Return [X, Y] of the center of cell containing provided text 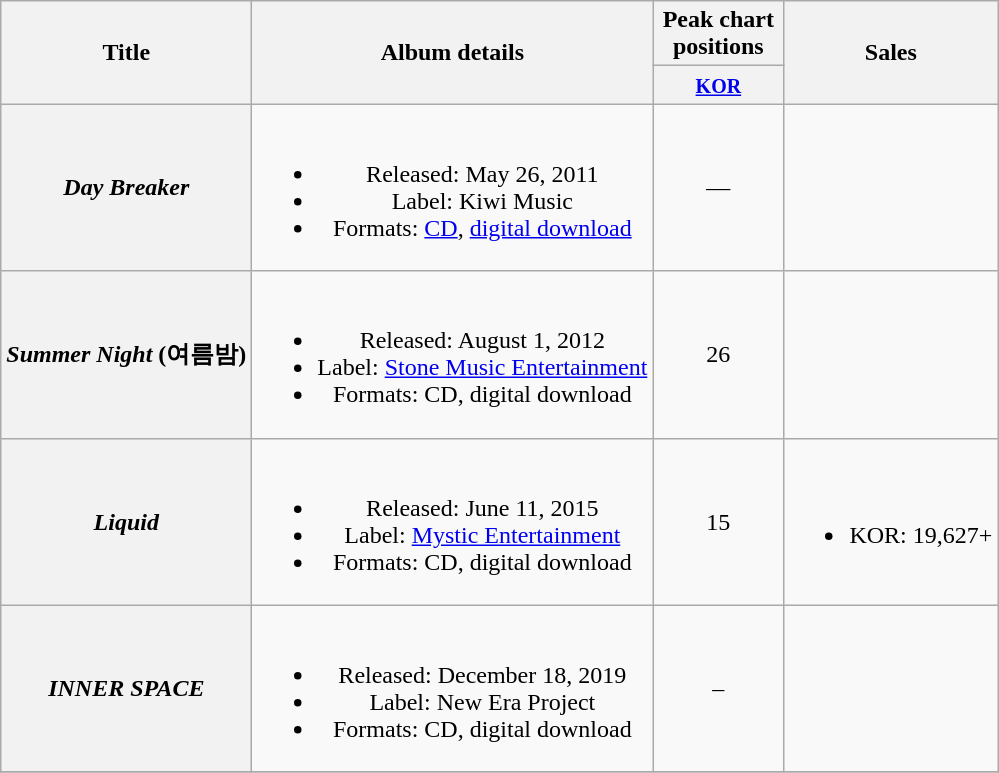
KOR [718, 85]
Title [126, 52]
15 [718, 522]
KOR: 19,627+ [891, 522]
Released: June 11, 2015Label: Mystic EntertainmentFormats: CD, digital download [452, 522]
INNER SPACE [126, 688]
Album details [452, 52]
Liquid [126, 522]
26 [718, 354]
Sales [891, 52]
Released: August 1, 2012Label: Stone Music EntertainmentFormats: CD, digital download [452, 354]
— [718, 188]
– [718, 688]
Released: May 26, 2011Label: Kiwi MusicFormats: CD, digital download [452, 188]
Day Breaker [126, 188]
Summer Night (여름밤) [126, 354]
Peak chart positions [718, 34]
Released: December 18, 2019Label: New Era ProjectFormats: CD, digital download [452, 688]
